Extract the [x, y] coordinate from the center of the cell holding the provided text.  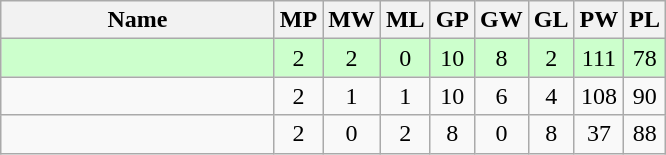
PW [599, 20]
GL [551, 20]
Name [138, 20]
MW [352, 20]
90 [645, 96]
ML [405, 20]
PL [645, 20]
4 [551, 96]
108 [599, 96]
GW [502, 20]
78 [645, 58]
6 [502, 96]
88 [645, 134]
111 [599, 58]
MP [298, 20]
37 [599, 134]
GP [452, 20]
